Output the (x, y) coordinate of the center of the cell containing the given text.  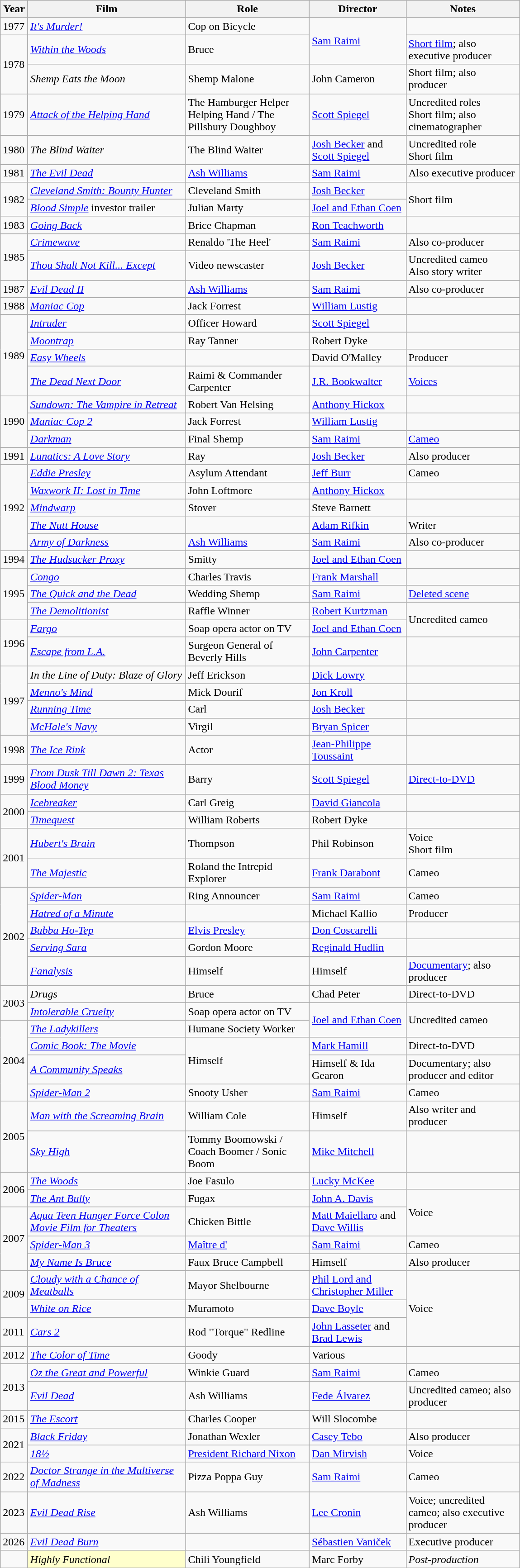
David Giancola (358, 803)
Uncredited cameoAlso story writer (463, 265)
Film (107, 9)
From Dusk Till Dawn 2: Texas Blood Money (107, 779)
Mark Hamill (358, 1046)
18½ (107, 1454)
Pizza Poppa Guy (248, 1477)
Tommy Boomowski / Coach Boomer / Sonic Boom (248, 1151)
Year (14, 9)
The Majestic (107, 872)
Josh Becker and Scott Spiegel (358, 150)
Shemp Malone (248, 79)
Robert Kurtzman (358, 611)
Ron Teachworth (358, 225)
William Cole (248, 1116)
McHale's Navy (107, 727)
The Escort (107, 1419)
Barry (248, 779)
Various (358, 1355)
Maniac Cop (107, 306)
John Cameron (358, 79)
Final Shemp (248, 439)
The Hudsucker Proxy (107, 559)
Doctor Strange in the Multiverse of Madness (107, 1477)
Darkman (107, 439)
2026 (14, 1542)
Raimi & Commander Carpenter (248, 381)
Mayor Shelbourne (248, 1286)
Fugax (248, 1198)
Will Slocombe (358, 1419)
Dan Mirvish (358, 1454)
Moontrap (107, 341)
Fanalysis (107, 971)
It's Murder! (107, 26)
Sébastien Vaniček (358, 1542)
Hatred of a Minute (107, 913)
Post-production (463, 1559)
Timequest (107, 820)
Muramoto (248, 1309)
Cars 2 (107, 1332)
1977 (14, 26)
John Loftmore (248, 490)
1980 (14, 150)
Intruder (107, 323)
Casey Tebo (358, 1436)
Short film; also producer (463, 79)
Jon Kroll (358, 692)
Ray Tanner (248, 341)
2022 (14, 1477)
Blood Simple investor trailer (107, 208)
Brice Chapman (248, 225)
Surgeon General of Beverly Hills (248, 651)
Matt Maiellaro and Dave Willis (358, 1221)
Black Friday (107, 1436)
Role (248, 9)
Short film (463, 199)
White on Rice (107, 1309)
Also writer and producer (463, 1116)
Sundown: The Vampire in Retreat (107, 404)
1989 (14, 356)
J.R. Bookwalter (358, 381)
Winkie Guard (248, 1373)
Evil Dead Rise (107, 1512)
1998 (14, 750)
Frank Marshall (358, 577)
William Roberts (248, 820)
Bryan Spicer (358, 727)
1997 (14, 701)
Charles Cooper (248, 1419)
John Carpenter (358, 651)
1978 (14, 64)
Documentary; also producer (463, 971)
Officer Howard (248, 323)
Thompson (248, 843)
Escape from L.A. (107, 651)
Jean-Philippe Toussaint (358, 750)
Smitty (248, 559)
1983 (14, 225)
Fede Álvarez (358, 1396)
Ring Announcer (248, 896)
Michael Kallio (358, 913)
Raffle Winner (248, 611)
In the Line of Duty: Blaze of Glory (107, 675)
Spider-Man 2 (107, 1093)
Cleveland Smith: Bounty Hunter (107, 190)
Elvis Presley (248, 931)
2015 (14, 1419)
Man with the Screaming Brain (107, 1116)
Waxwork II: Lost in Time (107, 490)
Steve Barnett (358, 508)
2005 (14, 1136)
2011 (14, 1332)
2009 (14, 1294)
The Nutt House (107, 525)
The Demolitionist (107, 611)
2007 (14, 1239)
Dick Lowry (358, 675)
The Dead Next Door (107, 381)
Video newscaster (248, 265)
2001 (14, 858)
Lunatics: A Love Story (107, 456)
Reginald Hudlin (358, 948)
Army of Darkness (107, 542)
Menno's Mind (107, 692)
1990 (14, 422)
2003 (14, 1003)
2013 (14, 1387)
Roland the Intrepid Explorer (248, 872)
Jonathan Wexler (248, 1436)
Julian Marty (248, 208)
Chicken Bittle (248, 1221)
Mick Dourif (248, 692)
Highly Functional (107, 1559)
Thou Shalt Not Kill... Except (107, 265)
1982 (14, 199)
Uncredited cameo; also producer (463, 1396)
2006 (14, 1189)
John Lasseter and Brad Lewis (358, 1332)
Hubert's Brain (107, 843)
The Woods (107, 1181)
Aqua Teen Hunger Force Colon Movie Film for Theaters (107, 1221)
1999 (14, 779)
John A. Davis (358, 1198)
Lucky McKee (358, 1181)
Maître d' (248, 1245)
My Name Is Bruce (107, 1262)
1995 (14, 594)
Uncredited roleShort film (463, 150)
Evil Dead II (107, 289)
Short film; also executive producer (463, 50)
Serving Sara (107, 948)
2000 (14, 811)
Virgil (248, 727)
Eddie Presley (107, 473)
A Community Speaks (107, 1069)
Dave Boyle (358, 1309)
Don Coscarelli (358, 931)
Snooty Usher (248, 1093)
Easy Wheels (107, 358)
1991 (14, 456)
The Ice Rink (107, 750)
2021 (14, 1445)
Phil Robinson (358, 843)
1996 (14, 643)
Carl Greig (248, 803)
Attack of the Helping Hand (107, 114)
The Hamburger Helper Helping Hand / The Pillsbury Doughboy (248, 114)
1987 (14, 289)
Mindwarp (107, 508)
Jeff Erickson (248, 675)
Within the Woods (107, 50)
Frank Darabont (358, 872)
Charles Travis (248, 577)
Carl (248, 709)
Himself & Ida Gearon (358, 1069)
The Evil Dead (107, 173)
Humane Society Worker (248, 1029)
VoiceShort film (463, 843)
Jeff Burr (358, 473)
1988 (14, 306)
Maniac Cop 2 (107, 422)
Spider-Man (107, 896)
Actor (248, 750)
1985 (14, 257)
2004 (14, 1060)
Cop on Bicycle (248, 26)
1992 (14, 508)
Asylum Attendant (248, 473)
Bubba Ho-Tep (107, 931)
2023 (14, 1512)
Comic Book: The Movie (107, 1046)
Fargo (107, 628)
1994 (14, 559)
Chili Youngfield (248, 1559)
Joe Fasulo (248, 1181)
President Richard Nixon (248, 1454)
Going Back (107, 225)
Shemp Eats the Moon (107, 79)
Renaldo 'The Heel' (248, 242)
Sky High (107, 1151)
2012 (14, 1355)
Voice; uncredited cameo; also executive producer (463, 1512)
Lee Cronin (358, 1512)
1979 (14, 114)
Goody (248, 1355)
Deleted scene (463, 594)
1981 (14, 173)
Wedding Shemp (248, 594)
Writer (463, 525)
Uncredited rolesShort film; also cinematographer (463, 114)
Mike Mitchell (358, 1151)
Stover (248, 508)
Robert Van Helsing (248, 404)
Congo (107, 577)
The Quick and the Dead (107, 594)
David O'Malley (358, 358)
Documentary; also producer and editor (463, 1069)
Cleveland Smith (248, 190)
The Ladykillers (107, 1029)
The Ant Bully (107, 1198)
Crimewave (107, 242)
Marc Forby (358, 1559)
2002 (14, 936)
Faux Bruce Campbell (248, 1262)
Cloudy with a Chance of Meatballs (107, 1286)
Voices (463, 381)
Director (358, 9)
Evil Dead Burn (107, 1542)
Evil Dead (107, 1396)
Oz the Great and Powerful (107, 1373)
Ray (248, 456)
Gordon Moore (248, 948)
The Color of Time (107, 1355)
Running Time (107, 709)
Executive producer (463, 1542)
Icebreaker (107, 803)
Rod "Torque" Redline (248, 1332)
Adam Rifkin (358, 525)
Drugs (107, 994)
Phil Lord and Christopher Miller (358, 1286)
Spider-Man 3 (107, 1245)
Notes (463, 9)
Intolerable Cruelty (107, 1012)
Chad Peter (358, 994)
Also executive producer (463, 173)
